Capture the cell that displays the provided text and extract its [X, Y] central coordinate. 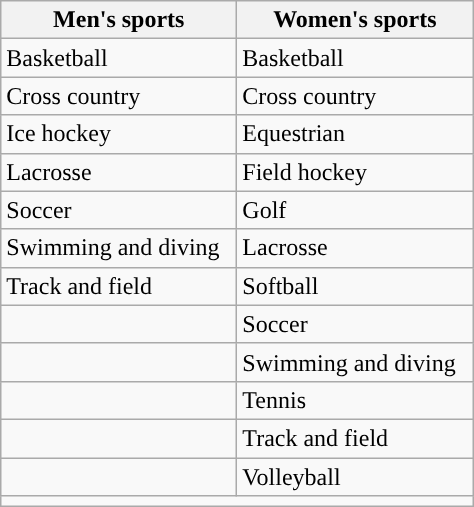
Equestrian [355, 134]
Women's sports [355, 20]
Volleyball [355, 477]
Field hockey [355, 172]
Golf [355, 210]
Ice hockey [119, 134]
Softball [355, 286]
Tennis [355, 400]
Men's sports [119, 20]
